Locate the cell with the specified text and output its (X, Y) center coordinate. 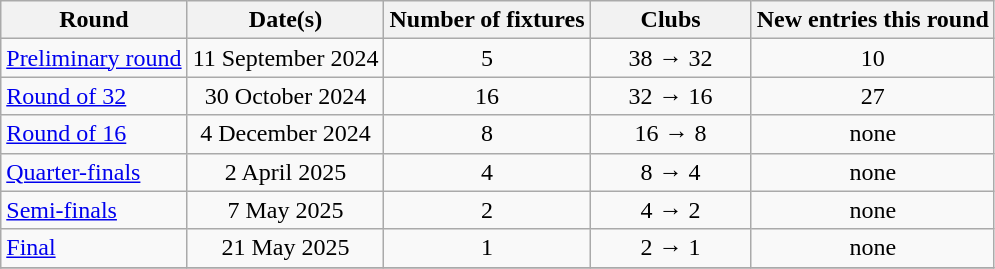
27 (872, 96)
4 December 2024 (286, 134)
10 (872, 58)
21 May 2025 (286, 248)
32 → 16 (670, 96)
Final (94, 248)
Clubs (670, 20)
1 (487, 248)
New entries this round (872, 20)
8 → 4 (670, 172)
Semi-finals (94, 210)
Round (94, 20)
Date(s) (286, 20)
5 (487, 58)
Preliminary round (94, 58)
4 → 2 (670, 210)
2 → 1 (670, 248)
8 (487, 134)
Round of 32 (94, 96)
7 May 2025 (286, 210)
4 (487, 172)
Quarter-finals (94, 172)
16 (487, 96)
16 → 8 (670, 134)
Round of 16 (94, 134)
30 October 2024 (286, 96)
11 September 2024 (286, 58)
2 (487, 210)
Number of fixtures (487, 20)
38 → 32 (670, 58)
2 April 2025 (286, 172)
